Return (x, y) of the center of cell containing provided text 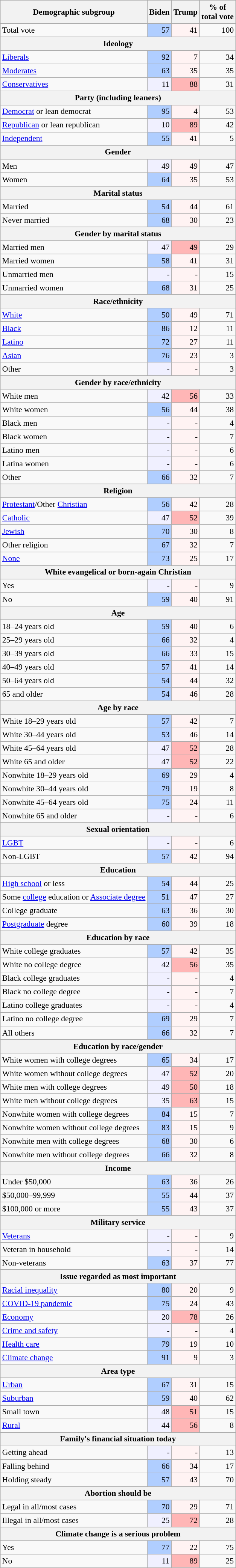
Illegal in all/most cases (74, 1520)
Non-veterans (74, 1263)
White no college degree (74, 965)
Rural (74, 1426)
Getting ahead (74, 1453)
Asian (74, 355)
95 (160, 112)
84 (160, 1114)
Independent (74, 139)
Biden (160, 12)
62 (218, 1399)
Catholic (74, 518)
White (74, 315)
Suburban (74, 1399)
Nonwhite 65 and older (74, 816)
Married women (74, 261)
Latino college graduates (74, 1006)
Racial inequality (74, 1290)
Urban (74, 1385)
Health care (74, 1344)
COVID-19 pandemic (74, 1304)
Liberals (74, 57)
60 (160, 924)
Falling behind (74, 1466)
73 (160, 559)
White women without college degrees (74, 1074)
Latino no college degree (74, 1019)
Nonwhite men with college degrees (74, 1141)
Gender by race/ethnicity (118, 383)
64 (160, 180)
None (74, 559)
94 (218, 857)
Conservatives (74, 85)
Religion (118, 491)
92 (160, 57)
Nonwhite 30–44 years old (74, 789)
88 (186, 85)
White women (74, 410)
White men with college degrees (74, 1087)
Gender (118, 153)
Never married (74, 220)
Unmarried women (74, 288)
61 (218, 207)
80 (160, 1290)
Moderates (74, 71)
Black college graduates (74, 978)
Ideology (118, 44)
Black no college degree (74, 992)
65 (160, 1060)
White 65 and older (74, 762)
Small town (74, 1412)
Postgraduate degree (74, 924)
58 (160, 261)
Gender by marital status (118, 234)
30–39 years old (74, 653)
Married (74, 207)
Black men (74, 423)
$100,000 or more (74, 1209)
Area type (118, 1371)
Veterans (74, 1236)
White 18–29 years old (74, 721)
Nonwhite 45–64 years old (74, 803)
White 45–64 years old (74, 748)
$50,000–99,999 (74, 1195)
Sexual orientation (118, 830)
Protestant/Other Christian (74, 505)
5 (218, 139)
Married men (74, 247)
White men without college degrees (74, 1101)
65 and older (74, 694)
Nonwhite women with college degrees (74, 1114)
Women (74, 180)
Abortion should be (118, 1493)
12 (186, 328)
Demographic subgroup (74, 12)
All others (74, 1033)
Trump (186, 12)
Unmarried men (74, 274)
Veteran in household (74, 1249)
White evangelical or born-again Christian (118, 572)
Latino (74, 342)
Latina women (74, 464)
White 30–44 years old (74, 735)
86 (160, 328)
Democrat or lean democrat (74, 112)
Non-LGBT (74, 857)
% oftotal vote (218, 12)
Race/ethnicity (118, 301)
18–24 years old (74, 626)
Jewish (74, 532)
13 (218, 1453)
50–64 years old (74, 680)
Other religion (74, 545)
40–49 years old (74, 667)
Issue regarded as most important (118, 1276)
Under $50,000 (74, 1182)
White college graduates (74, 951)
Latino men (74, 451)
White men (74, 396)
83 (160, 1128)
Climate change (74, 1358)
78 (186, 1317)
Black women (74, 437)
Total vote (74, 30)
76 (160, 355)
Education (118, 870)
Nonwhite men without college degrees (74, 1155)
Some college education or Associate degree (74, 897)
Marital status (118, 193)
Age (118, 613)
Economy (74, 1317)
Military service (118, 1222)
Legal in all/most cases (74, 1507)
Income (118, 1168)
Holding steady (74, 1480)
Education by race (118, 938)
College graduate (74, 911)
25–29 years old (74, 640)
38 (218, 410)
Republican or lean republican (74, 125)
Party (including leaners) (118, 98)
High school or less (74, 884)
Black (74, 328)
Men (74, 166)
Climate change is a serious problem (118, 1534)
Education by race/gender (118, 1046)
Nonwhite women without college degrees (74, 1128)
100 (218, 30)
Nonwhite 18–29 years old (74, 776)
White women with college degrees (74, 1060)
Family's financial situation today (118, 1439)
LGBT (74, 843)
Crime and safety (74, 1331)
48 (160, 1412)
Age by race (118, 708)
